Pinpoint the cell where the given text exists, returning its [x, y] midpoint coordinate. 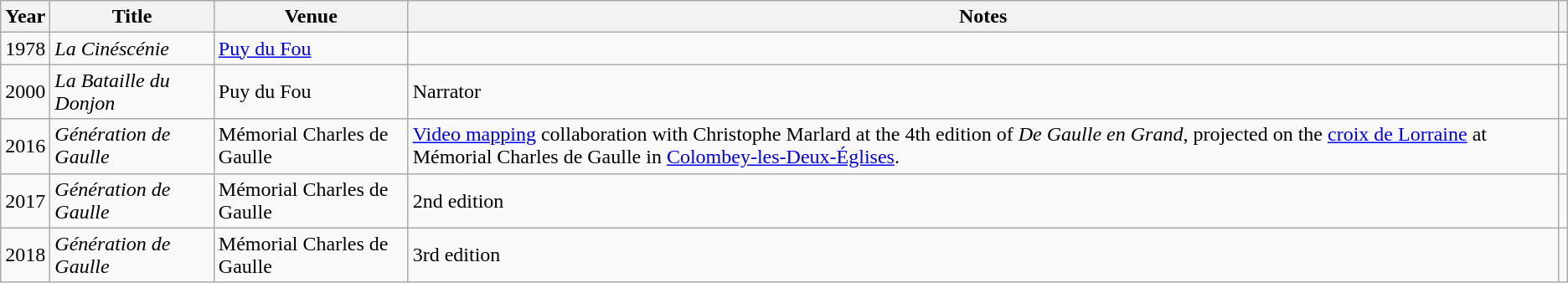
Year [25, 17]
Narrator [983, 92]
2016 [25, 146]
2nd edition [983, 201]
La Bataille du Donjon [132, 92]
2018 [25, 255]
Venue [311, 17]
2000 [25, 92]
3rd edition [983, 255]
Notes [983, 17]
1978 [25, 49]
La Cinéscénie [132, 49]
2017 [25, 201]
Title [132, 17]
